Return [X, Y] of the center of cell containing provided text 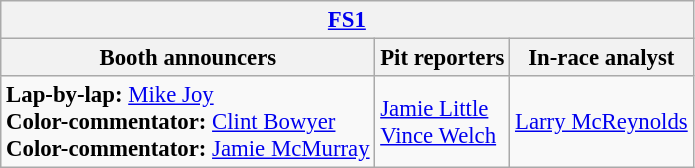
Lap-by-lap: Mike JoyColor-commentator: Clint BowyerColor-commentator: Jamie McMurray [188, 122]
Booth announcers [188, 58]
In-race analyst [602, 58]
Pit reporters [442, 58]
Larry McReynolds [602, 122]
Jamie LittleVince Welch [442, 122]
FS1 [347, 20]
